Capture the cell that displays the provided text and extract its [X, Y] central coordinate. 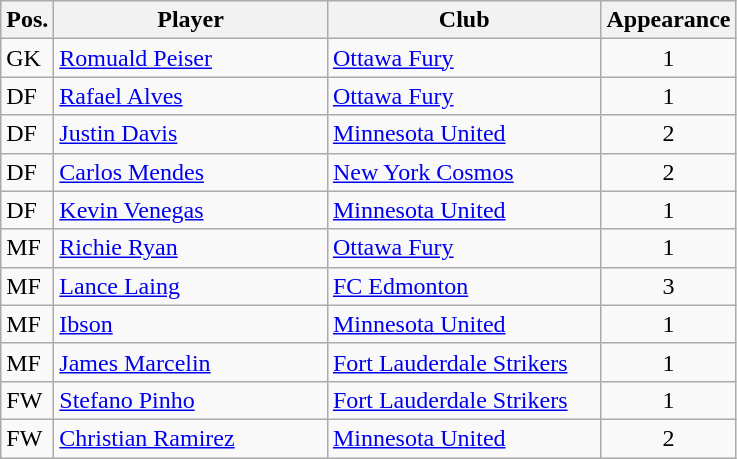
Player [191, 20]
GK [28, 58]
Christian Ramirez [191, 438]
Richie Ryan [191, 248]
FC Edmonton [464, 286]
Pos. [28, 20]
Rafael Alves [191, 96]
New York Cosmos [464, 172]
3 [668, 286]
Ibson [191, 324]
Romuald Peiser [191, 58]
Appearance [668, 20]
Club [464, 20]
James Marcelin [191, 362]
Stefano Pinho [191, 400]
Justin Davis [191, 134]
Carlos Mendes [191, 172]
Kevin Venegas [191, 210]
Lance Laing [191, 286]
